Output the (X, Y) coordinate of the center of the cell containing the given text.  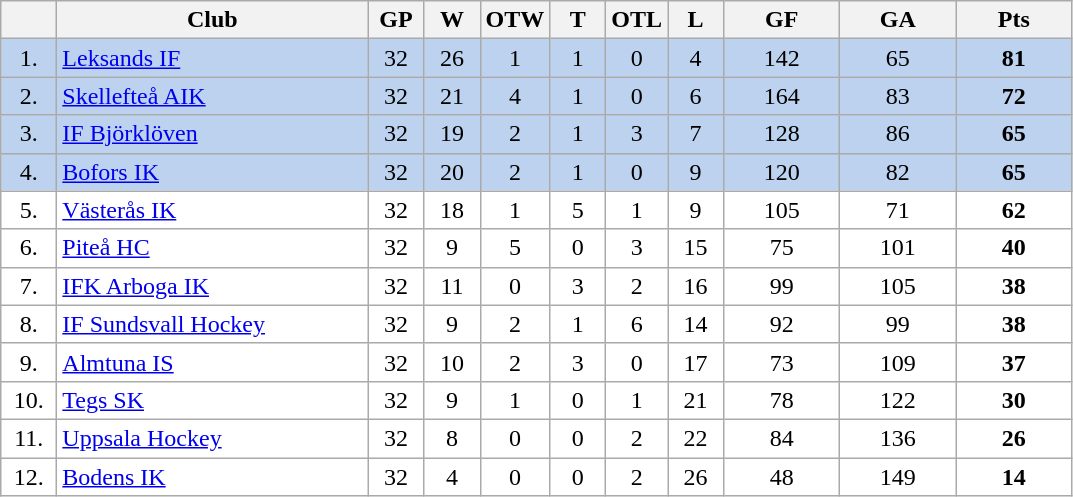
Bofors IK (212, 172)
16 (696, 286)
37 (1014, 362)
3. (29, 134)
73 (782, 362)
OTW (515, 20)
72 (1014, 96)
Uppsala Hockey (212, 438)
86 (898, 134)
128 (782, 134)
149 (898, 477)
18 (452, 210)
7. (29, 286)
W (452, 20)
15 (696, 248)
12. (29, 477)
Bodens IK (212, 477)
11. (29, 438)
19 (452, 134)
Leksands IF (212, 58)
Almtuna IS (212, 362)
Club (212, 20)
120 (782, 172)
75 (782, 248)
Pts (1014, 20)
Tegs SK (212, 400)
71 (898, 210)
78 (782, 400)
92 (782, 324)
L (696, 20)
4. (29, 172)
22 (696, 438)
9. (29, 362)
OTL (637, 20)
82 (898, 172)
5. (29, 210)
122 (898, 400)
1. (29, 58)
Piteå HC (212, 248)
Skellefteå AIK (212, 96)
11 (452, 286)
17 (696, 362)
164 (782, 96)
20 (452, 172)
136 (898, 438)
IF Björklöven (212, 134)
84 (782, 438)
81 (1014, 58)
48 (782, 477)
109 (898, 362)
8. (29, 324)
83 (898, 96)
GA (898, 20)
30 (1014, 400)
101 (898, 248)
8 (452, 438)
10 (452, 362)
IF Sundsvall Hockey (212, 324)
10. (29, 400)
62 (1014, 210)
GP (396, 20)
T (578, 20)
40 (1014, 248)
142 (782, 58)
Västerås IK (212, 210)
2. (29, 96)
GF (782, 20)
6. (29, 248)
7 (696, 134)
IFK Arboga IK (212, 286)
